Detect which cell encompasses the target text, then output its (X, Y) center coordinate. 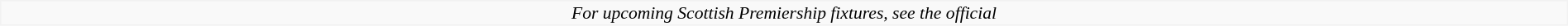
For upcoming Scottish Premiership fixtures, see the official (784, 13)
